Extract the (X, Y) coordinate from the center of the cell holding the provided text.  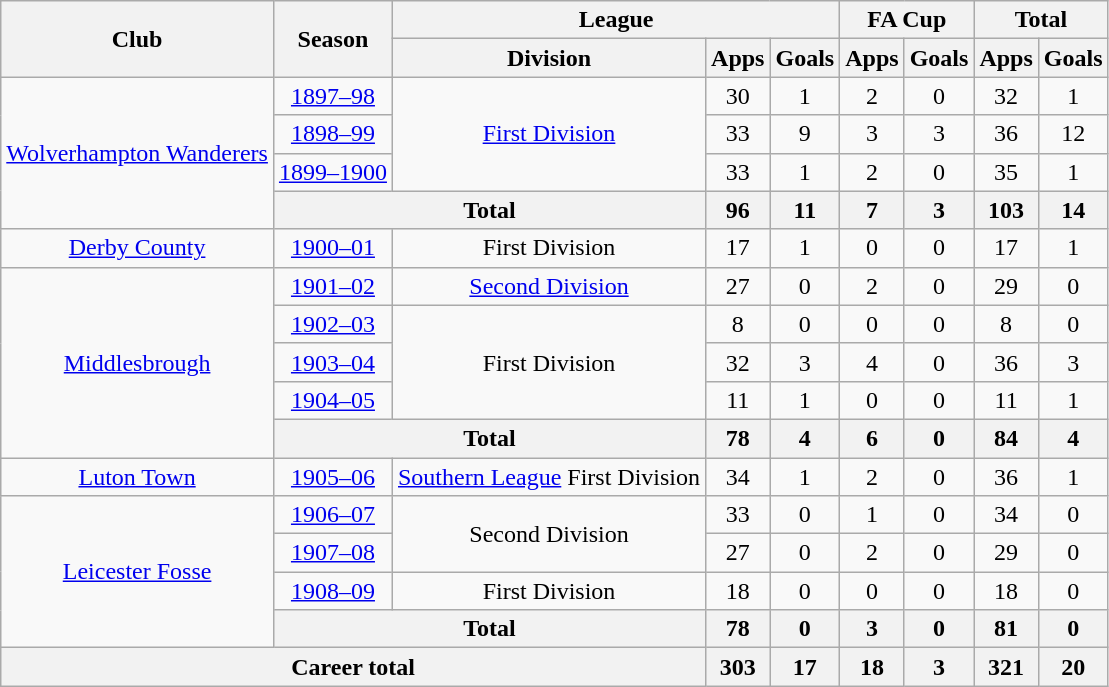
Southern League First Division (548, 477)
1906–07 (332, 515)
FA Cup (907, 20)
7 (872, 210)
1901–02 (332, 286)
1902–03 (332, 324)
1908–09 (332, 591)
14 (1073, 210)
9 (805, 134)
Wolverhampton Wanderers (138, 153)
35 (1006, 172)
League (616, 20)
1907–08 (332, 553)
1897–98 (332, 96)
6 (872, 438)
1900–01 (332, 248)
Luton Town (138, 477)
321 (1006, 667)
Middlesbrough (138, 362)
1898–99 (332, 134)
103 (1006, 210)
Career total (354, 667)
20 (1073, 667)
Club (138, 39)
12 (1073, 134)
84 (1006, 438)
1904–05 (332, 400)
Division (548, 58)
30 (738, 96)
1899–1900 (332, 172)
303 (738, 667)
1903–04 (332, 362)
96 (738, 210)
1905–06 (332, 477)
81 (1006, 629)
Season (332, 39)
Leicester Fosse (138, 572)
Derby County (138, 248)
